Return the [x, y] coordinate for the center point of the cell that contains the specified text.  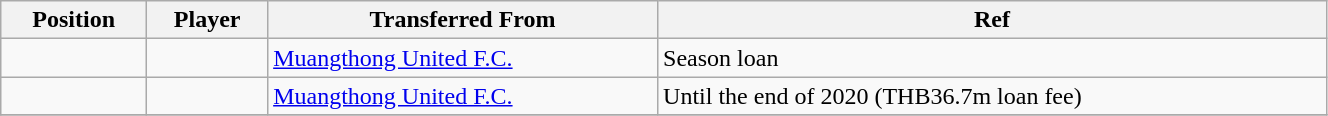
Until the end of 2020 (THB36.7m loan fee) [992, 96]
Season loan [992, 58]
Player [208, 20]
Position [74, 20]
Ref [992, 20]
Transferred From [463, 20]
